Return [X, Y] of the center of cell containing provided text 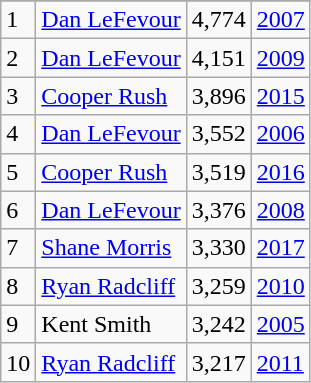
3 [18, 96]
2007 [280, 20]
2016 [280, 172]
2 [18, 58]
2005 [280, 324]
3,259 [218, 286]
2017 [280, 248]
6 [18, 210]
4,774 [218, 20]
4,151 [218, 58]
2015 [280, 96]
2010 [280, 286]
2008 [280, 210]
2011 [280, 362]
Kent Smith [111, 324]
Shane Morris [111, 248]
3,552 [218, 134]
7 [18, 248]
3,242 [218, 324]
10 [18, 362]
3,217 [218, 362]
5 [18, 172]
2006 [280, 134]
3,896 [218, 96]
4 [18, 134]
2009 [280, 58]
3,330 [218, 248]
1 [18, 20]
8 [18, 286]
3,519 [218, 172]
3,376 [218, 210]
9 [18, 324]
